Pinpoint the cell where the given text exists, returning its (x, y) midpoint coordinate. 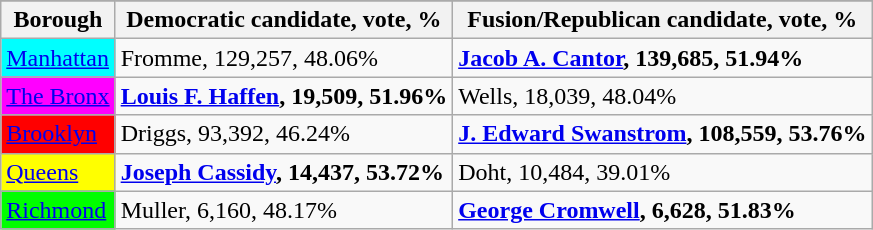
Wells, 18,039, 48.04% (662, 96)
Democratic candidate, vote, % (284, 20)
Fromme, 129,257, 48.06% (284, 58)
Richmond (58, 210)
Queens (58, 172)
George Cromwell, 6,628, 51.83% (662, 210)
Doht, 10,484, 39.01% (662, 172)
Fusion/Republican candidate, vote, % (662, 20)
J. Edward Swanstrom, 108,559, 53.76% (662, 134)
Manhattan (58, 58)
The Bronx (58, 96)
Driggs, 93,392, 46.24% (284, 134)
Muller, 6,160, 48.17% (284, 210)
Brooklyn (58, 134)
Jacob A. Cantor, 139,685, 51.94% (662, 58)
Borough (58, 20)
Joseph Cassidy, 14,437, 53.72% (284, 172)
Louis F. Haffen, 19,509, 51.96% (284, 96)
